Determine the [x, y] coordinate at the center of the cell enclosing the given text.  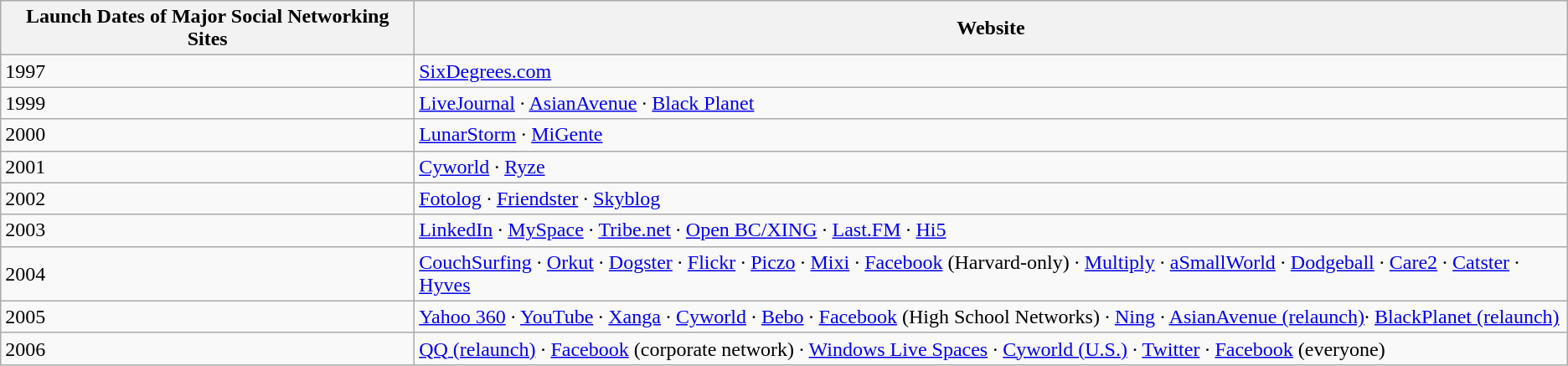
2006 [208, 348]
QQ (relaunch) · Facebook (corporate network) · Windows Live Spaces · Cyworld (U.S.) · Twitter · Facebook (everyone) [992, 348]
Cyworld · Ryze [992, 167]
Website [992, 28]
2002 [208, 198]
2005 [208, 317]
Fotolog · Friendster · Skyblog [992, 198]
LiveJournal · AsianAvenue · Black Planet [992, 103]
LunarStorm · MiGente [992, 135]
CouchSurfing · Orkut · Dogster · Flickr · Piczo · Mixi · Facebook (Harvard-only) · Multiply · aSmallWorld · Dodgeball · Care2 · Catster · Hyves [992, 273]
2000 [208, 135]
2003 [208, 230]
1997 [208, 71]
LinkedIn · MySpace · Tribe.net · Open BC/XING · Last.FM · Hi5 [992, 230]
2004 [208, 273]
Launch Dates of Major Social Networking Sites [208, 28]
Yahoo 360 · YouTube · Xanga · Cyworld · Bebo · Facebook (High School Networks) · Ning · AsianAvenue (relaunch)· BlackPlanet (relaunch) [992, 317]
2001 [208, 167]
1999 [208, 103]
SixDegrees.com [992, 71]
